Search for the cell housing the specified text and yield its [X, Y] center coordinate. 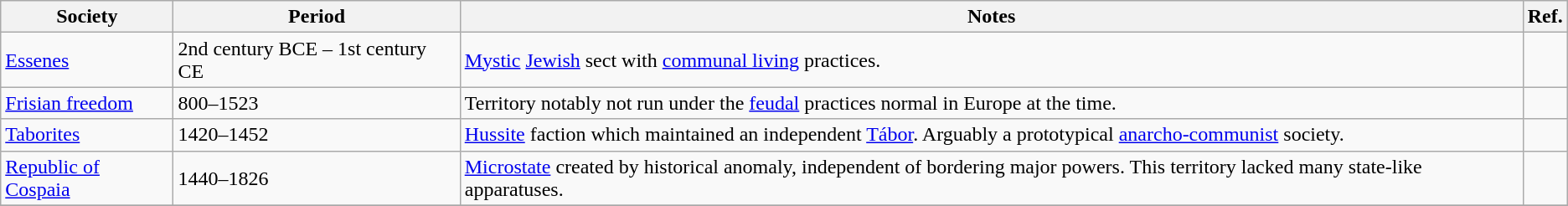
Republic of Cospaia [87, 178]
2nd century BCE – 1st century CE [317, 60]
Frisian freedom [87, 103]
800–1523 [317, 103]
Territory notably not run under the feudal practices normal in Europe at the time. [992, 103]
Microstate created by historical anomaly, independent of bordering major powers. This territory lacked many state-like apparatuses. [992, 178]
Essenes [87, 60]
Ref. [1545, 17]
Society [87, 17]
Mystic Jewish sect with communal living practices. [992, 60]
1420–1452 [317, 135]
1440–1826 [317, 178]
Notes [992, 17]
Taborites [87, 135]
Period [317, 17]
Hussite faction which maintained an independent Tábor. Arguably a prototypical anarcho-communist society. [992, 135]
